From the cell containing the given text, extract its center point as (x, y) coordinate. 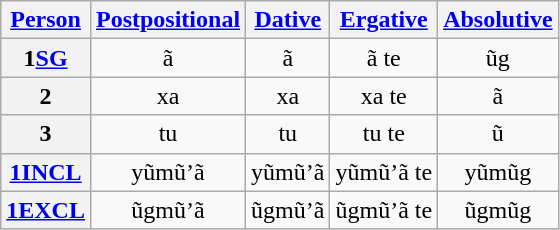
xa te (384, 96)
ã te (384, 58)
yũmũ’ã te (384, 172)
Absolutive (498, 20)
tu te (384, 134)
ũgmũg (498, 210)
Dative (288, 20)
ũg (498, 58)
3 (46, 134)
Person (46, 20)
ũ (498, 134)
2 (46, 96)
ũgmũ’ã te (384, 210)
1EXCL (46, 210)
1INCL (46, 172)
Postpositional (168, 20)
Ergative (384, 20)
1SG (46, 58)
yũmũg (498, 172)
